Locate the cell with the specified text and output its (X, Y) center coordinate. 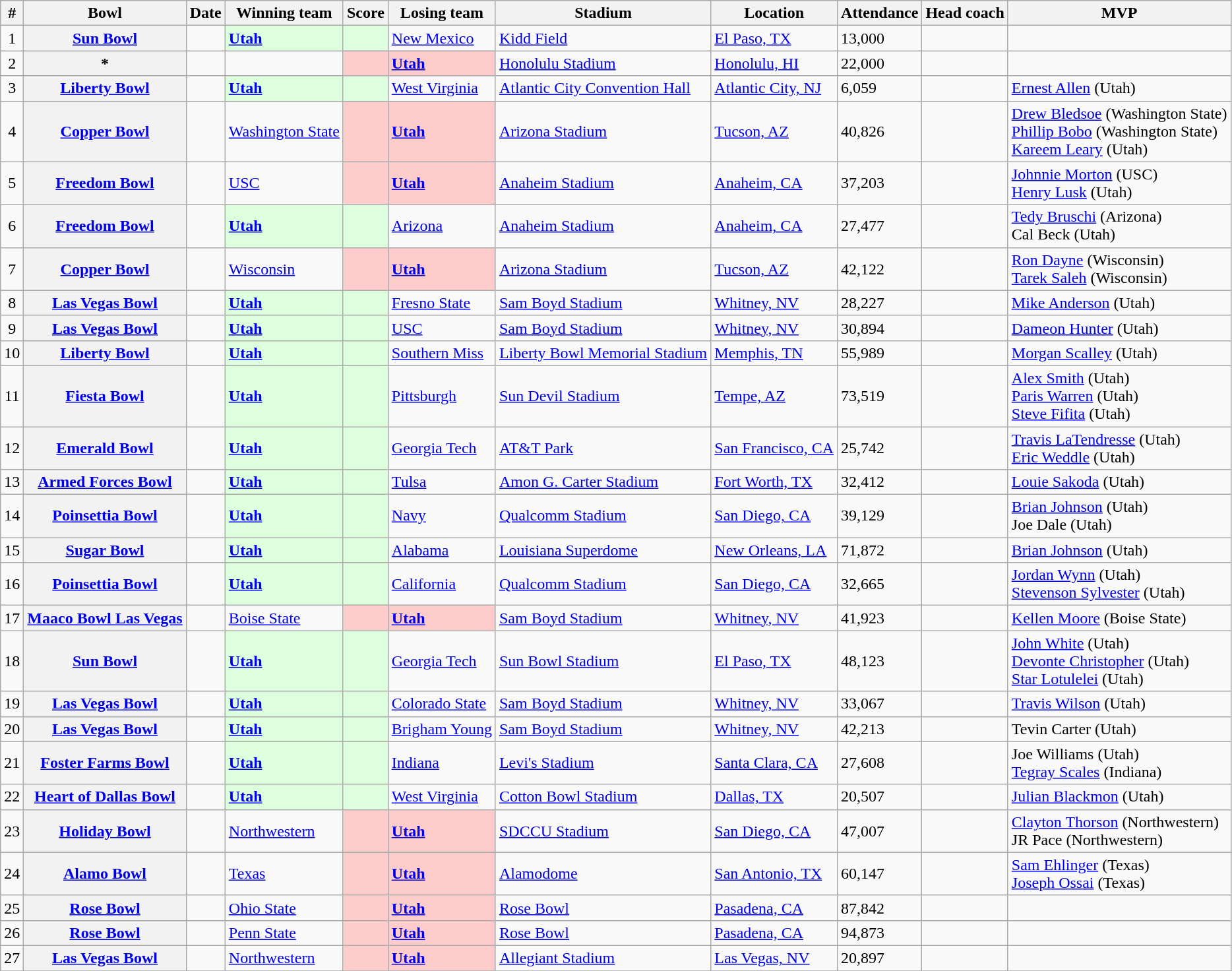
SDCCU Stadium (603, 831)
Arizona (442, 226)
Washington State (284, 131)
3 (12, 88)
11 (12, 396)
Fort Worth, TX (774, 482)
71,872 (880, 550)
26 (12, 933)
Tedy Bruschi (Arizona)Cal Beck (Utah) (1119, 226)
13 (12, 482)
87,842 (880, 908)
Louisiana Superdome (603, 550)
48,123 (880, 661)
13,000 (880, 38)
39,129 (880, 516)
San Antonio, TX (774, 873)
Morgan Scalley (Utah) (1119, 353)
Travis LaTendresse (Utah)Eric Weddle (Utah) (1119, 447)
55,989 (880, 353)
Attendance (880, 13)
60,147 (880, 873)
Foster Farms Bowl (105, 763)
14 (12, 516)
47,007 (880, 831)
32,665 (880, 584)
Brian Johnson (Utah)Joe Dale (Utah) (1119, 516)
Kidd Field (603, 38)
Tevin Carter (Utah) (1119, 729)
2 (12, 63)
Tempe, AZ (774, 396)
Mike Anderson (Utah) (1119, 303)
California (442, 584)
42,213 (880, 729)
Atlantic City Convention Hall (603, 88)
Bowl (105, 13)
Southern Miss (442, 353)
15 (12, 550)
27 (12, 958)
Sun Bowl Stadium (603, 661)
New Orleans, LA (774, 550)
Date (206, 13)
Dameon Hunter (Utah) (1119, 328)
Johnnie Morton (USC)Henry Lusk (Utah) (1119, 183)
Alamodome (603, 873)
Brian Johnson (Utah) (1119, 550)
Fresno State (442, 303)
20,897 (880, 958)
42,122 (880, 269)
10 (12, 353)
Stadium (603, 13)
4 (12, 131)
Sugar Bowl (105, 550)
28,227 (880, 303)
Holiday Bowl (105, 831)
Levi's Stadium (603, 763)
8 (12, 303)
9 (12, 328)
Amon G. Carter Stadium (603, 482)
Kellen Moore (Boise State) (1119, 618)
25 (12, 908)
New Mexico (442, 38)
Allegiant Stadium (603, 958)
6,059 (880, 88)
Clayton Thorson (Northwestern)JR Pace (Northwestern) (1119, 831)
27,477 (880, 226)
41,923 (880, 618)
Emerald Bowl (105, 447)
1 (12, 38)
Tulsa (442, 482)
Heart of Dallas Bowl (105, 797)
Winning team (284, 13)
Texas (284, 873)
22 (12, 797)
MVP (1119, 13)
Maaco Bowl Las Vegas (105, 618)
Memphis, TN (774, 353)
16 (12, 584)
Navy (442, 516)
Honolulu Stadium (603, 63)
Score (365, 13)
94,873 (880, 933)
Alex Smith (Utah)Paris Warren (Utah)Steve Fifita (Utah) (1119, 396)
Boise State (284, 618)
Louie Sakoda (Utah) (1119, 482)
17 (12, 618)
32,412 (880, 482)
Cotton Bowl Stadium (603, 797)
Ohio State (284, 908)
Colorado State (442, 704)
San Francisco, CA (774, 447)
Head coach (965, 13)
Las Vegas, NV (774, 958)
25,742 (880, 447)
Julian Blackmon (Utah) (1119, 797)
Drew Bledsoe (Washington State)Phillip Bobo (Washington State)Kareem Leary (Utah) (1119, 131)
Losing team (442, 13)
Brigham Young (442, 729)
* (105, 63)
Sun Devil Stadium (603, 396)
Alabama (442, 550)
40,826 (880, 131)
18 (12, 661)
Liberty Bowl Memorial Stadium (603, 353)
Atlantic City, NJ (774, 88)
30,894 (880, 328)
Sam Ehlinger (Texas)Joseph Ossai (Texas) (1119, 873)
Dallas, TX (774, 797)
Travis Wilson (Utah) (1119, 704)
Jordan Wynn (Utah)Stevenson Sylvester (Utah) (1119, 584)
Ernest Allen (Utah) (1119, 88)
Indiana (442, 763)
22,000 (880, 63)
21 (12, 763)
Fiesta Bowl (105, 396)
Pittsburgh (442, 396)
6 (12, 226)
27,608 (880, 763)
20,507 (880, 797)
5 (12, 183)
Wisconsin (284, 269)
33,067 (880, 704)
Location (774, 13)
Penn State (284, 933)
20 (12, 729)
37,203 (880, 183)
Joe Williams (Utah)Tegray Scales (Indiana) (1119, 763)
12 (12, 447)
24 (12, 873)
7 (12, 269)
23 (12, 831)
Santa Clara, CA (774, 763)
Honolulu, HI (774, 63)
Armed Forces Bowl (105, 482)
Ron Dayne (Wisconsin)Tarek Saleh (Wisconsin) (1119, 269)
John White (Utah)Devonte Christopher (Utah)Star Lotulelei (Utah) (1119, 661)
73,519 (880, 396)
# (12, 13)
Alamo Bowl (105, 873)
AT&T Park (603, 447)
19 (12, 704)
